Locate the cell with the specified text and output its (X, Y) center coordinate. 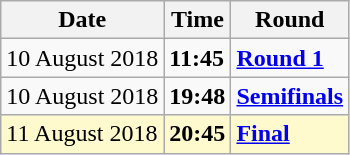
Semifinals (290, 96)
11 August 2018 (82, 134)
Round 1 (290, 58)
19:48 (198, 96)
Final (290, 134)
11:45 (198, 58)
Round (290, 20)
Time (198, 20)
20:45 (198, 134)
Date (82, 20)
